Determine the [X, Y] coordinate at the center of the cell enclosing the given text.  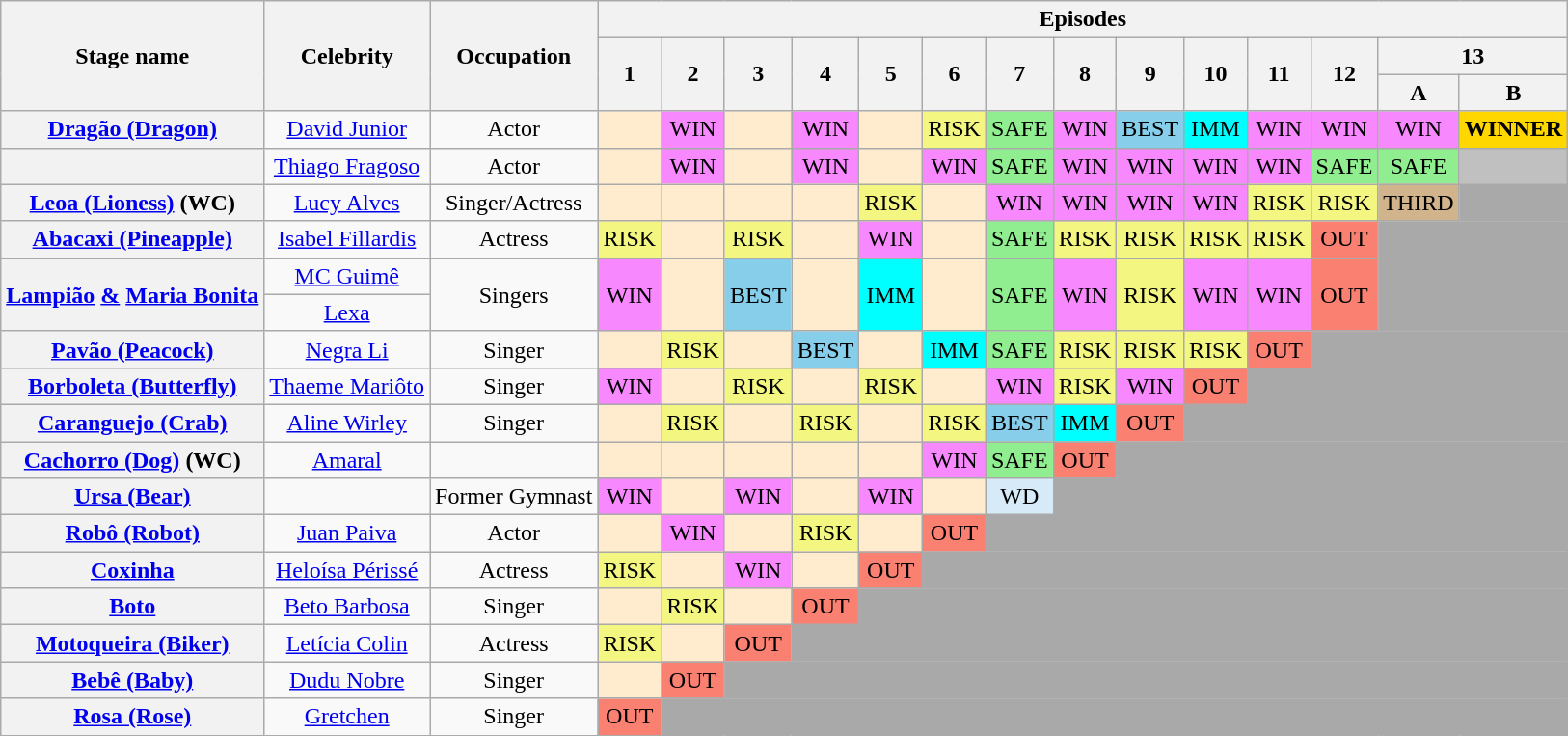
3 [758, 74]
9 [1150, 74]
Episodes [1083, 19]
Isabel Fillardis [347, 239]
WINNER [1513, 129]
7 [1019, 74]
Letícia Colin [347, 643]
Celebrity [347, 56]
A [1419, 93]
10 [1216, 74]
12 [1344, 74]
Rosa (Rose) [133, 717]
Singers [514, 294]
Lexa [347, 313]
Cachorro (Dog) (WC) [133, 460]
Former Gymnast [514, 497]
1 [630, 74]
Borboleta (Butterfly) [133, 386]
Leoa (Lioness) (WC) [133, 203]
Abacaxi (Pineapple) [133, 239]
Gretchen [347, 717]
4 [825, 74]
Coxinha [133, 570]
Juan Paiva [347, 533]
WD [1019, 497]
Dudu Nobre [347, 680]
Caranguejo (Crab) [133, 423]
6 [955, 74]
Lucy Alves [347, 203]
B [1513, 93]
Ursa (Bear) [133, 497]
5 [891, 74]
Motoqueira (Biker) [133, 643]
Bebê (Baby) [133, 680]
8 [1085, 74]
Thaeme Mariôto [347, 386]
Pavão (Peacock) [133, 349]
MC Guimê [347, 276]
11 [1279, 74]
Robô (Robot) [133, 533]
Dragão (Dragon) [133, 129]
Boto [133, 607]
Stage name [133, 56]
Thiago Fragoso [347, 166]
Lampião & Maria Bonita [133, 294]
Negra Li [347, 349]
Amaral [347, 460]
Aline Wirley [347, 423]
Occupation [514, 56]
2 [693, 74]
Heloísa Périssé [347, 570]
THIRD [1419, 203]
Beto Barbosa [347, 607]
13 [1473, 56]
David Junior [347, 129]
Singer/Actress [514, 203]
